Return (x, y) of the center of cell containing provided text 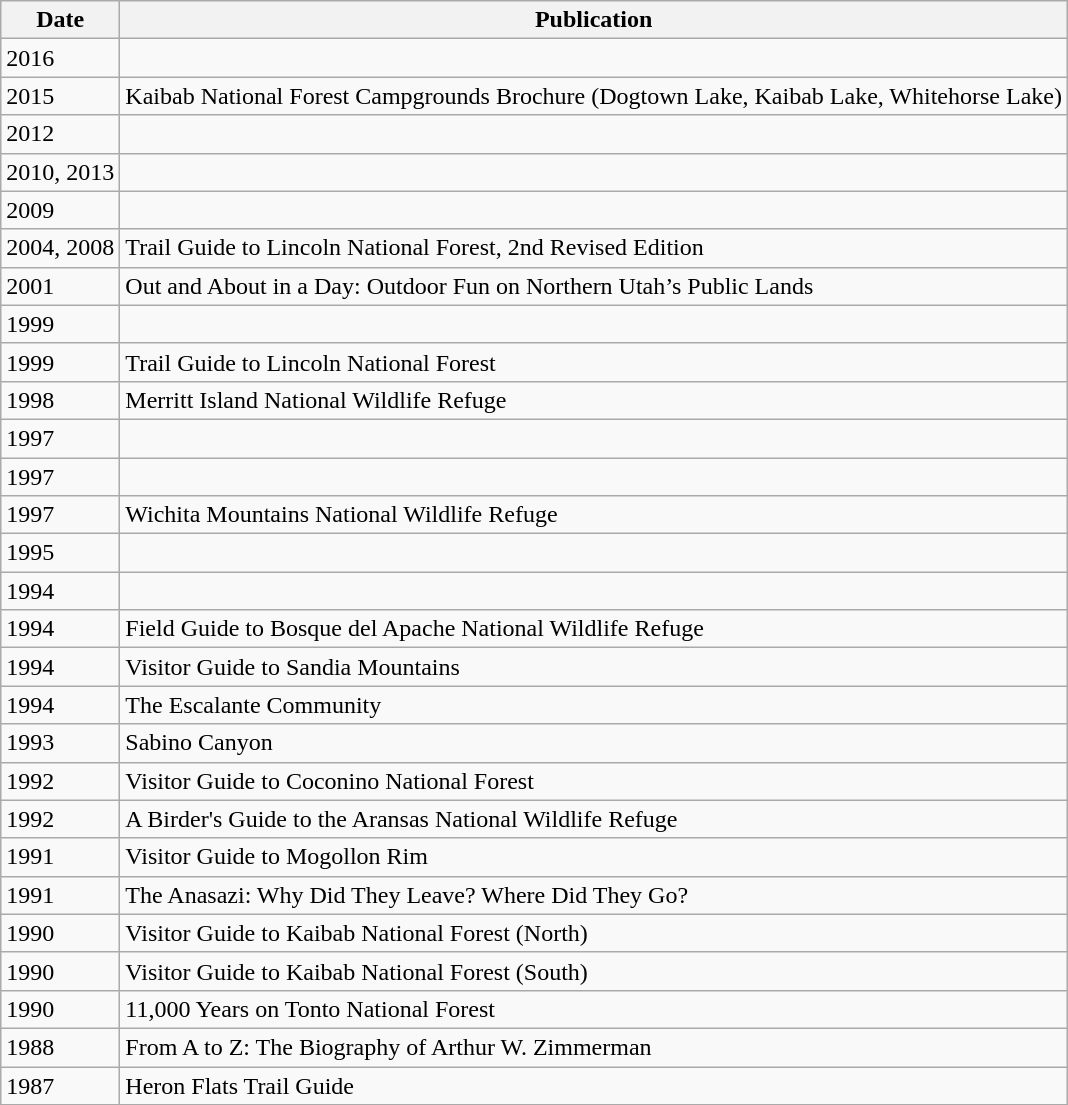
Wichita Mountains National Wildlife Refuge (594, 515)
Trail Guide to Lincoln National Forest (594, 362)
Merritt Island National Wildlife Refuge (594, 400)
Visitor Guide to Mogollon Rim (594, 857)
2001 (60, 286)
Visitor Guide to Kaibab National Forest (North) (594, 933)
Date (60, 20)
Kaibab National Forest Campgrounds Brochure (Dogtown Lake, Kaibab Lake, Whitehorse Lake) (594, 96)
2010, 2013 (60, 172)
From A to Z: The Biography of Arthur W. Zimmerman (594, 1047)
2016 (60, 58)
1987 (60, 1085)
1993 (60, 743)
Out and About in a Day: Outdoor Fun on Northern Utah’s Public Lands (594, 286)
The Anasazi: Why Did They Leave? Where Did They Go? (594, 895)
Heron Flats Trail Guide (594, 1085)
2004, 2008 (60, 248)
2012 (60, 134)
Sabino Canyon (594, 743)
Visitor Guide to Kaibab National Forest (South) (594, 971)
Trail Guide to Lincoln National Forest, 2nd Revised Edition (594, 248)
Publication (594, 20)
11,000 Years on Tonto National Forest (594, 1009)
Field Guide to Bosque del Apache National Wildlife Refuge (594, 629)
2015 (60, 96)
1998 (60, 400)
2009 (60, 210)
1995 (60, 553)
A Birder's Guide to the Aransas National Wildlife Refuge (594, 819)
The Escalante Community (594, 705)
Visitor Guide to Coconino National Forest (594, 781)
Visitor Guide to Sandia Mountains (594, 667)
1988 (60, 1047)
